Output the [X, Y] coordinate of the center of the cell containing the given text.  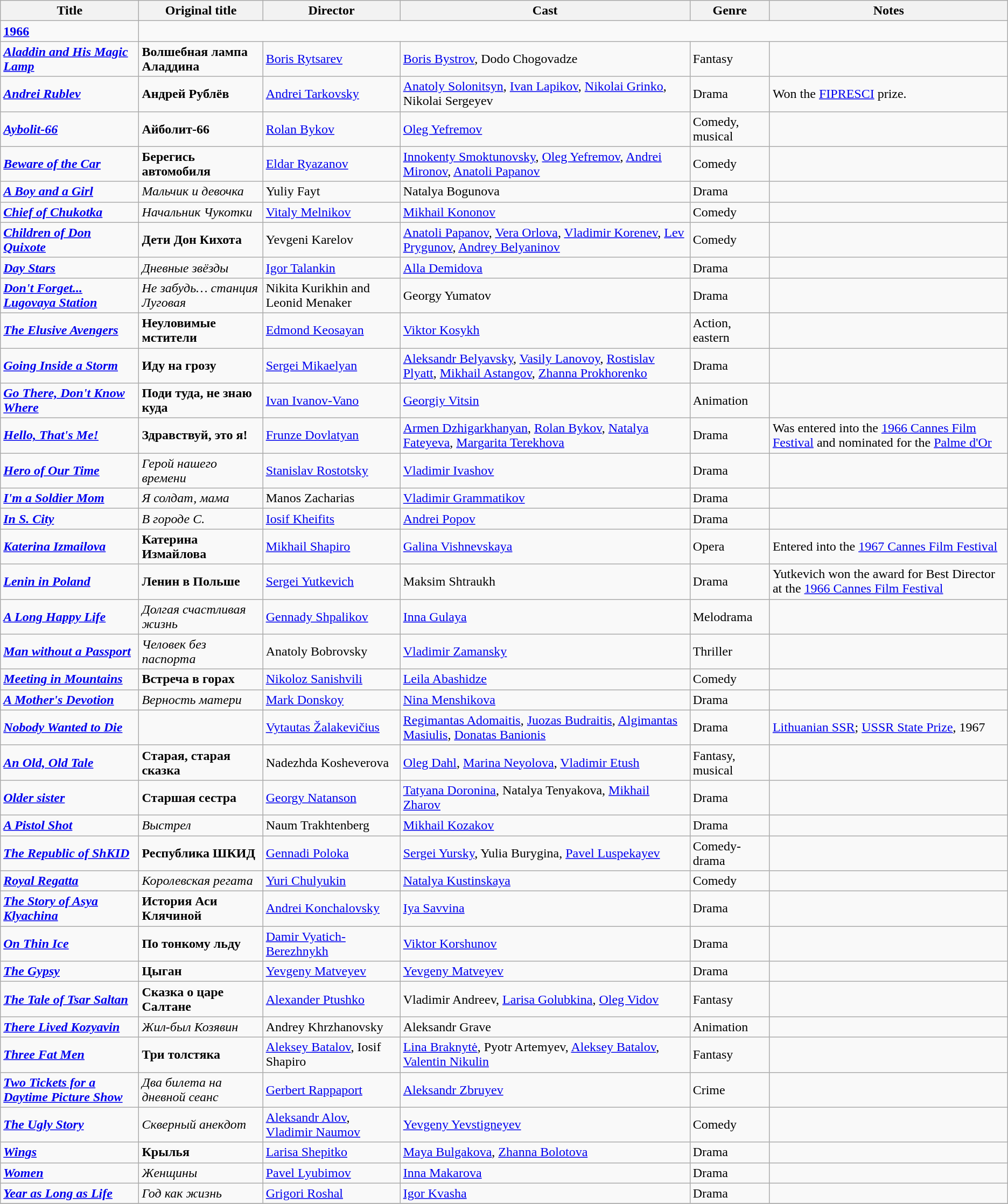
Katerina Izmailova [70, 547]
Andrei Konchalovsky [332, 909]
Gennady Shpalikov [332, 617]
Fantasy, musical [730, 762]
Иду на грозу [201, 365]
Grigori Roshal [332, 1193]
Natalya Bogunova [545, 192]
Was entered into the 1966 Cannes Film Festival and nominated for the Palme d'Or [888, 436]
Республика ШКИД [201, 853]
Georgy Natanson [332, 798]
Meeting in Mountains [70, 679]
Anatoly Bobrovsky [332, 651]
Inna Makarova [545, 1173]
Three Fat Men [70, 1055]
A Long Happy Life [70, 617]
Поди туда, не знаю куда [201, 400]
Notes [888, 11]
Lina Braknytė, Pyotr Artemyev, Aleksey Batalov, Valentin Nikulin [545, 1055]
Natalya Kustinskaya [545, 881]
Entered into the 1967 Cannes Film Festival [888, 547]
Boris Bystrov, Dodo Chogovadze [545, 59]
Vytautas Žalakevičius [332, 728]
В городе С. [201, 519]
Wings [70, 1152]
A Mother's Devotion [70, 700]
Eldar Ryazanov [332, 164]
Yuri Chulyukin [332, 881]
An Old, Old Tale [70, 762]
Nikita Kurikhin and Leonid Menaker [332, 295]
Hello, That's Me! [70, 436]
Здравствуй, это я! [201, 436]
Ivan Ivanov-Vano [332, 400]
Armen Dzhigarkhanyan, Rolan Bykov, Natalya Fateyeva, Margarita Terekhova [545, 436]
The Tale of Tsar Saltan [70, 999]
A Pistol Shot [70, 825]
Старая, старая сказка [201, 762]
История Аси Клячиной [201, 909]
Два билета на дневной сеанс [201, 1089]
Vitaly Melnikov [332, 212]
Aleksandr Belyavsky, Vasily Lanovoy, Rostislav Plyatt, Mikhail Astangov, Zhanna Prokhorenko [545, 365]
Damir Vyatich-Berezhnykh [332, 944]
Opera [730, 547]
Не забудь… станция Луговая [201, 295]
Nikoloz Sanishvili [332, 679]
Yevgeni Karelov [332, 240]
Женщины [201, 1173]
Неуловимые мстители [201, 330]
Nobody Wanted to Die [70, 728]
Andrei Popov [545, 519]
Крылья [201, 1152]
Man without a Passport [70, 651]
Won the FIPRESCI prize. [888, 94]
Maksim Shtraukh [545, 581]
Долгая счастливая жизнь [201, 617]
Iosif Kheifits [332, 519]
Aleksandr Grave [545, 1027]
Oleg Yefremov [545, 129]
Igor Talankin [332, 267]
Mark Donskoy [332, 700]
Original title [201, 11]
Comedy, musical [730, 129]
Andrei Rublev [70, 94]
Lithuanian SSR; USSR State Prize, 1967 [888, 728]
Stanislav Rostotsky [332, 470]
Три толстяка [201, 1055]
Iya Savvina [545, 909]
Yevgeny Yevstigneyev [545, 1125]
Vladimir Zamansky [545, 651]
Год как жизнь [201, 1193]
Alla Demidova [545, 267]
Manos Zacharias [332, 498]
Larisa Shepitko [332, 1152]
Tatyana Doronina, Natalya Tenyakova, Mikhail Zharov [545, 798]
Я солдат, мама [201, 498]
Vladimir Grammatikov [545, 498]
Выстрел [201, 825]
Hero of Our Time [70, 470]
Georgiy Vitsin [545, 400]
По тонкому льду [201, 944]
I'm a Soldier Mom [70, 498]
Начальник Чукотки [201, 212]
Children of Don Quixote [70, 240]
Go There, Don't Know Where [70, 400]
Don't Forget... Lugovaya Station [70, 295]
Королевская регата [201, 881]
Two Tickets for a Daytime Picture Show [70, 1089]
The Ugly Story [70, 1125]
Georgy Yumatov [545, 295]
Андрей Рублёв [201, 94]
On Thin Ice [70, 944]
Дети Дон Кихота [201, 240]
Title [70, 11]
Vladimir Ivashov [545, 470]
Day Stars [70, 267]
Alexander Ptushko [332, 999]
The Story of Asya Klyachina [70, 909]
Yuliy Fayt [332, 192]
Edmond Keosayan [332, 330]
Aleksandr Zbruyev [545, 1089]
Regimantas Adomaitis, Juozas Budraitis, Algimantas Masiulis, Donatas Banionis [545, 728]
Crime [730, 1089]
Сказка о царе Салтане [201, 999]
Director [332, 11]
Igor Kvasha [545, 1193]
Viktor Korshunov [545, 944]
The Elusive Avengers [70, 330]
Mikhail Shapiro [332, 547]
Aleksey Batalov, Iosif Shapiro [332, 1055]
Mikhail Kononov [545, 212]
Boris Rytsarev [332, 59]
Герой нашего времени [201, 470]
Chief of Chukotka [70, 212]
Women [70, 1173]
Yutkevich won the award for Best Director at the 1966 Cannes Film Festival [888, 581]
Melodrama [730, 617]
Дневные звёзды [201, 267]
There Lived Kozyavin [70, 1027]
Cast [545, 11]
Action, eastern [730, 330]
Айболит-66 [201, 129]
Встреча в горах [201, 679]
Nadezhda Kosheverova [332, 762]
Innokenty Smoktunovsky, Oleg Yefremov, Andrei Mironov, Anatoli Papanov [545, 164]
Aladdin and His Magic Lamp [70, 59]
Anatoli Papanov, Vera Orlova, Vladimir Korenev, Lev Prygunov, Andrey Belyaninov [545, 240]
Rolan Bykov [332, 129]
Скверный анекдот [201, 1125]
Старшая сестра [201, 798]
Viktor Kosykh [545, 330]
Lenin in Poland [70, 581]
A Boy and a Girl [70, 192]
Мальчик и девочка [201, 192]
Leila Abashidze [545, 679]
The Gypsy [70, 971]
Человек без паспорта [201, 651]
Цыган [201, 971]
Thriller [730, 651]
Sergei Yutkevich [332, 581]
Comedy-drama [730, 853]
Верность матери [201, 700]
Pavel Lyubimov [332, 1173]
Катерина Измайлова [201, 547]
Волшебная лампа Аладдина [201, 59]
Year as Long as Life [70, 1193]
Mikhail Kozakov [545, 825]
Inna Gulaya [545, 617]
Gerbert Rappaport [332, 1089]
Beware of the Car [70, 164]
Vladimir Andreev, Larisa Golubkina, Oleg Vidov [545, 999]
Aybolit-66 [70, 129]
Older sister [70, 798]
Жил-был Козявин [201, 1027]
Galina Vishnevskaya [545, 547]
Sergei Yursky, Yulia Burygina, Pavel Luspekayev [545, 853]
Andrey Khrzhanovsky [332, 1027]
Andrei Tarkovsky [332, 94]
Genre [730, 11]
The Republic of ShKID [70, 853]
Royal Regatta [70, 881]
Going Inside a Storm [70, 365]
Берегись автомобиля [201, 164]
Gennadi Poloka [332, 853]
Frunze Dovlatyan [332, 436]
Naum Trakhtenberg [332, 825]
Sergei Mikaelyan [332, 365]
Aleksandr Alov, Vladimir Naumov [332, 1125]
Oleg Dahl, Marina Neyolova, Vladimir Etush [545, 762]
Nina Menshikova [545, 700]
In S. City [70, 519]
Anatoly Solonitsyn, Ivan Lapikov, Nikolai Grinko, Nikolai Sergeyev [545, 94]
Ленин в Польше [201, 581]
Maya Bulgakova, Zhanna Bolotova [545, 1152]
1966 [70, 31]
